Pinpoint the cell where the given text exists, returning its [X, Y] midpoint coordinate. 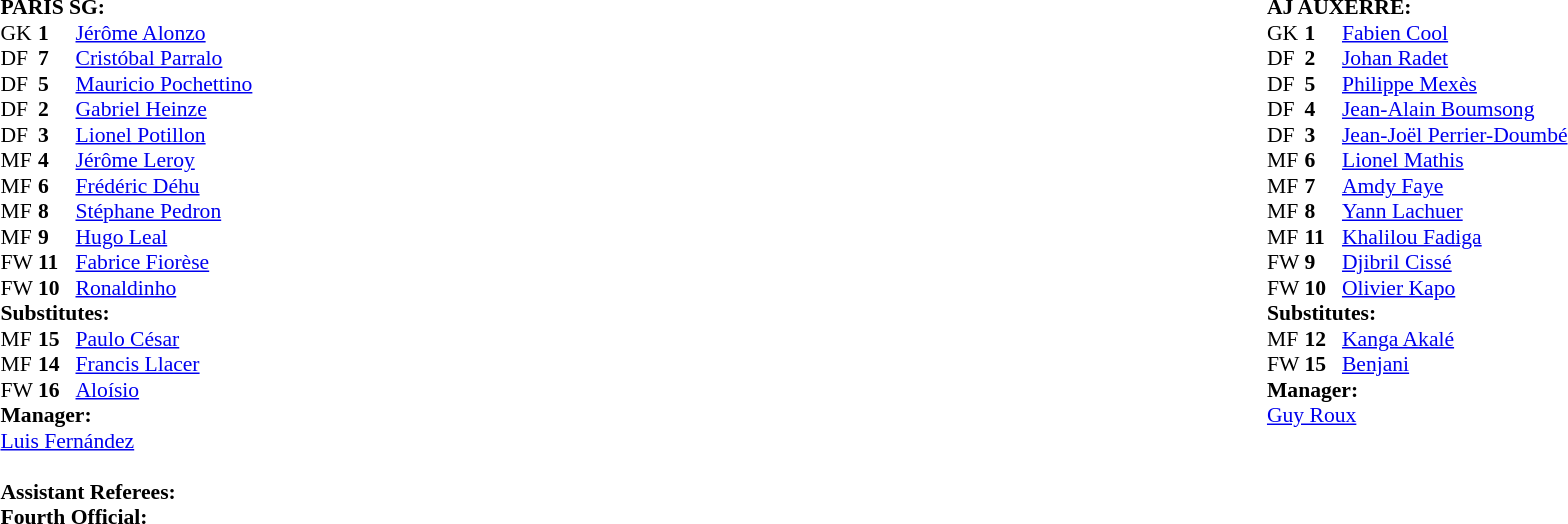
Mauricio Pochettino [164, 84]
Yann Lachuer [1455, 211]
12 [1323, 339]
Jean-Alain Boumsong [1455, 109]
16 [57, 390]
Jean-Joël Perrier-Doumbé [1455, 135]
Jérôme Alonzo [164, 33]
Fabrice Fiorèse [164, 263]
Stéphane Pedron [164, 211]
Frédéric Déhu [164, 186]
Hugo Leal [164, 237]
Lionel Potillon [164, 135]
Fabien Cool [1455, 33]
Lionel Mathis [1455, 161]
14 [57, 365]
Cristóbal Parralo [164, 59]
Guy Roux [1418, 415]
Philippe Mexès [1455, 84]
Khalilou Fadiga [1455, 237]
Paulo César [164, 339]
Francis Llacer [164, 365]
Olivier Kapo [1455, 288]
Benjani [1455, 365]
Gabriel Heinze [164, 109]
Aloísio [164, 390]
Djibril Cissé [1455, 263]
Jérôme Leroy [164, 161]
Kanga Akalé [1455, 339]
Ronaldinho [164, 288]
Amdy Faye [1455, 186]
Johan Radet [1455, 59]
